Determine the [x, y] coordinate at the center of the cell enclosing the given text.  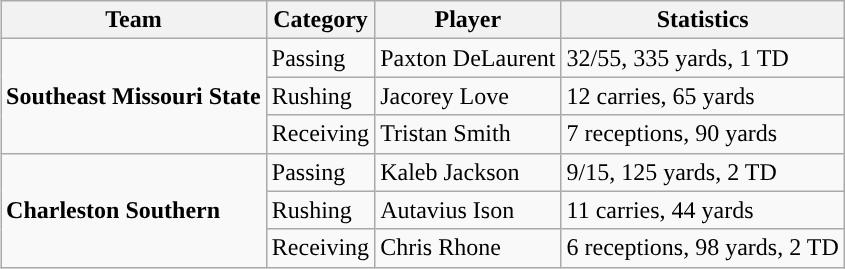
Charleston Southern [134, 210]
Team [134, 20]
Paxton DeLaurent [468, 58]
7 receptions, 90 yards [702, 134]
Jacorey Love [468, 96]
Statistics [702, 20]
11 carries, 44 yards [702, 210]
Category [320, 20]
12 carries, 65 yards [702, 96]
Autavius Ison [468, 210]
Tristan Smith [468, 134]
Kaleb Jackson [468, 172]
6 receptions, 98 yards, 2 TD [702, 248]
Chris Rhone [468, 248]
9/15, 125 yards, 2 TD [702, 172]
Player [468, 20]
32/55, 335 yards, 1 TD [702, 58]
Southeast Missouri State [134, 96]
